Extract the (x, y) coordinate from the center of the cell holding the provided text.  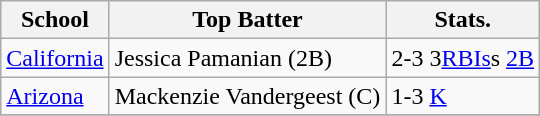
Stats. (463, 20)
Top Batter (248, 20)
Mackenzie Vandergeest (C) (248, 96)
Jessica Pamanian (2B) (248, 58)
1-3 K (463, 96)
California (55, 58)
2-3 3RBIss 2B (463, 58)
School (55, 20)
Arizona (55, 96)
